Search for the cell housing the specified text and yield its (X, Y) center coordinate. 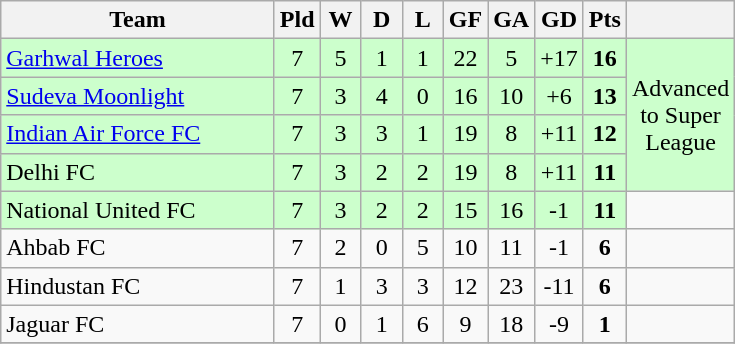
Pts (604, 20)
22 (465, 58)
Pld (297, 20)
Advanced to Super League (680, 115)
-11 (560, 286)
+17 (560, 58)
+6 (560, 96)
GD (560, 20)
-9 (560, 324)
GF (465, 20)
Indian Air Force FC (138, 134)
Team (138, 20)
L (422, 20)
Hindustan FC (138, 286)
Jaguar FC (138, 324)
W (340, 20)
Delhi FC (138, 172)
Garhwal Heroes (138, 58)
National United FC (138, 210)
Sudeva Moonlight (138, 96)
D (382, 20)
4 (382, 96)
15 (465, 210)
23 (512, 286)
13 (604, 96)
GA (512, 20)
9 (465, 324)
Ahbab FC (138, 248)
18 (512, 324)
